From the cell containing the given text, extract its center point as (X, Y) coordinate. 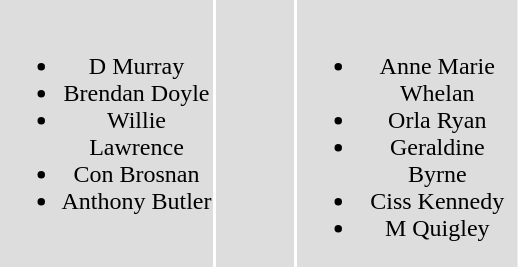
Anne Marie WhelanOrla RyanGeraldine ByrneCiss KennedyM Quigley (407, 134)
D MurrayBrendan DoyleWillie LawrenceCon BrosnanAnthony Butler (106, 134)
